Pinpoint the cell where the given text exists, returning its [X, Y] midpoint coordinate. 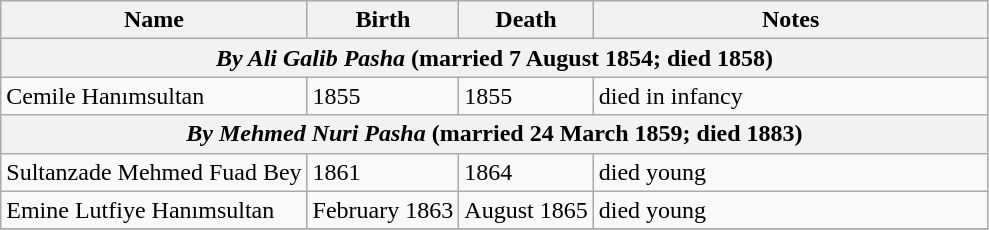
Birth [383, 20]
August 1865 [526, 210]
Death [526, 20]
February 1863 [383, 210]
died in infancy [790, 96]
Name [154, 20]
By Mehmed Nuri Pasha (married 24 March 1859; died 1883) [494, 134]
By Ali Galib Pasha (married 7 August 1854; died 1858) [494, 58]
Emine Lutfiye Hanımsultan [154, 210]
1864 [526, 172]
Cemile Hanımsultan [154, 96]
Notes [790, 20]
Sultanzade Mehmed Fuad Bey [154, 172]
1861 [383, 172]
